Search for the cell housing the specified text and yield its (X, Y) center coordinate. 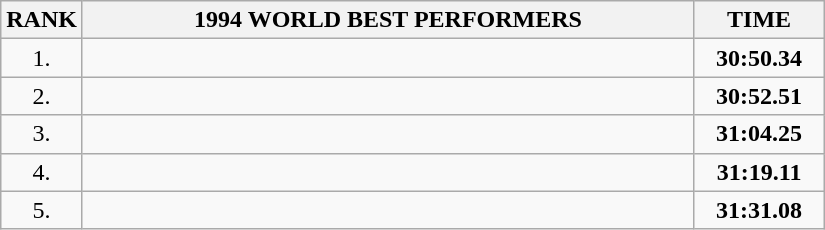
5. (42, 210)
30:50.34 (760, 58)
RANK (42, 20)
31:31.08 (760, 210)
31:04.25 (760, 134)
1. (42, 58)
TIME (760, 20)
30:52.51 (760, 96)
1994 WORLD BEST PERFORMERS (388, 20)
4. (42, 172)
31:19.11 (760, 172)
3. (42, 134)
2. (42, 96)
